Pinpoint the cell where the given text exists, returning its (X, Y) midpoint coordinate. 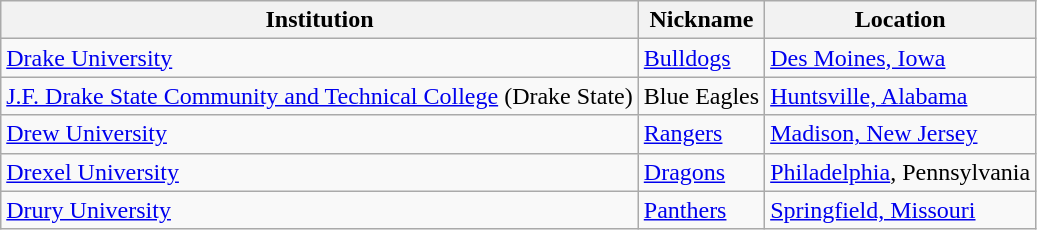
Rangers (701, 134)
Springfield, Missouri (900, 210)
J.F. Drake State Community and Technical College (Drake State) (320, 96)
Bulldogs (701, 58)
Drexel University (320, 172)
Blue Eagles (701, 96)
Institution (320, 20)
Dragons (701, 172)
Des Moines, Iowa (900, 58)
Philadelphia, Pennsylvania (900, 172)
Huntsville, Alabama (900, 96)
Drury University (320, 210)
Location (900, 20)
Drew University (320, 134)
Drake University (320, 58)
Madison, New Jersey (900, 134)
Panthers (701, 210)
Nickname (701, 20)
